Capture the cell that displays the provided text and extract its [x, y] central coordinate. 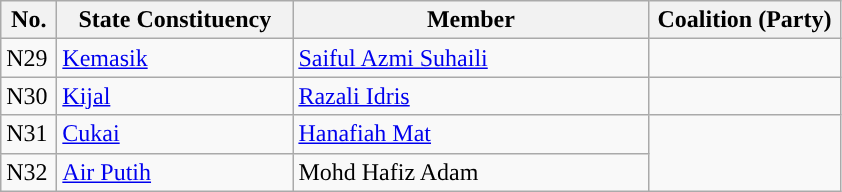
No. [29, 20]
Razali Idris [471, 96]
Kijal [175, 96]
N31 [29, 134]
N30 [29, 96]
Coalition (Party) [744, 20]
Cukai [175, 134]
State Constituency [175, 20]
Saiful Azmi Suhaili [471, 58]
Air Putih [175, 172]
N32 [29, 172]
Member [471, 20]
Hanafiah Mat [471, 134]
Mohd Hafiz Adam [471, 172]
N29 [29, 58]
Kemasik [175, 58]
